Capture the cell that displays the provided text and extract its [X, Y] central coordinate. 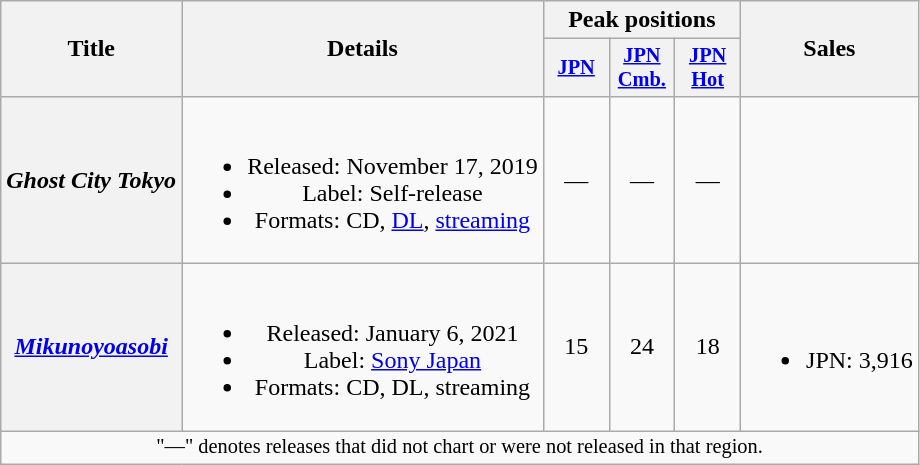
Details [363, 49]
Released: November 17, 2019Label: Self-releaseFormats: CD, DL, streaming [363, 180]
15 [576, 348]
Released: January 6, 2021Label: Sony JapanFormats: CD, DL, streaming [363, 348]
Title [92, 49]
JPNCmb. [642, 68]
JPNHot [708, 68]
24 [642, 348]
Sales [830, 49]
Mikunoyoasobi [92, 348]
"—" denotes releases that did not chart or were not released in that region. [460, 448]
18 [708, 348]
JPN: 3,916 [830, 348]
Ghost City Tokyo [92, 180]
JPN [576, 68]
Peak positions [642, 20]
